Detect which cell encompasses the target text, then output its (x, y) center coordinate. 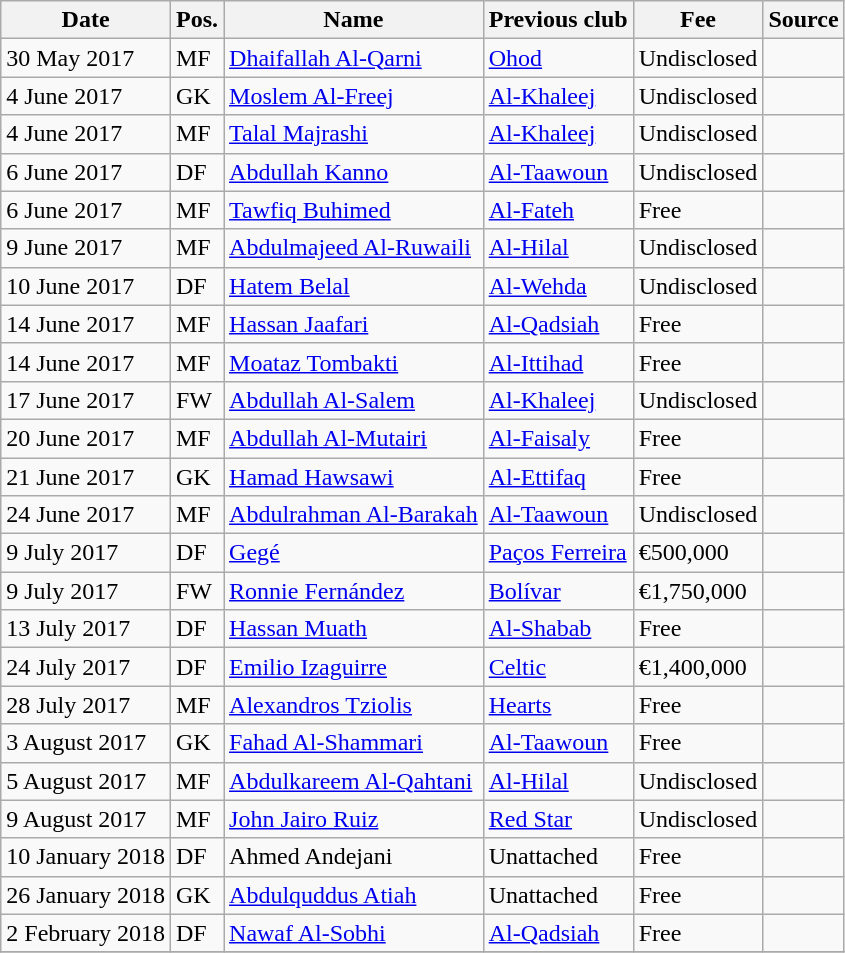
Hassan Muath (354, 629)
Source (804, 20)
Fahad Al-Shammari (354, 743)
Dhaifallah Al-Qarni (354, 58)
John Jairo Ruiz (354, 819)
€1,400,000 (698, 667)
Celtic (558, 667)
10 January 2018 (86, 857)
30 May 2017 (86, 58)
Ohod (558, 58)
2 February 2018 (86, 933)
Nawaf Al-Sobhi (354, 933)
Al-Wehda (558, 286)
Al-Faisaly (558, 438)
Tawfiq Buhimed (354, 210)
13 July 2017 (86, 629)
Abdullah Al-Mutairi (354, 438)
Hamad Hawsawi (354, 477)
Al-Ettifaq (558, 477)
3 August 2017 (86, 743)
Name (354, 20)
Hearts (558, 705)
9 August 2017 (86, 819)
Paços Ferreira (558, 553)
Ahmed Andejani (354, 857)
Abdulquddus Atiah (354, 895)
Talal Majrashi (354, 134)
Moslem Al-Freej (354, 96)
€1,750,000 (698, 591)
9 June 2017 (86, 248)
24 July 2017 (86, 667)
Abdulmajeed Al-Ruwaili (354, 248)
24 June 2017 (86, 515)
Abdulrahman Al-Barakah (354, 515)
10 June 2017 (86, 286)
Abdulkareem Al-Qahtani (354, 781)
Date (86, 20)
Abdullah Al-Salem (354, 400)
Abdullah Kanno (354, 172)
€500,000 (698, 553)
Al-Ittihad (558, 362)
17 June 2017 (86, 400)
Previous club (558, 20)
Ronnie Fernández (354, 591)
26 January 2018 (86, 895)
Alexandros Tziolis (354, 705)
Al-Fateh (558, 210)
Gegé (354, 553)
20 June 2017 (86, 438)
Bolívar (558, 591)
Moataz Tombakti (354, 362)
5 August 2017 (86, 781)
Red Star (558, 819)
Fee (698, 20)
21 June 2017 (86, 477)
28 July 2017 (86, 705)
Pos. (196, 20)
Emilio Izaguirre (354, 667)
Hassan Jaafari (354, 324)
Al-Shabab (558, 629)
Hatem Belal (354, 286)
